Pinpoint the cell where the given text exists, returning its (x, y) midpoint coordinate. 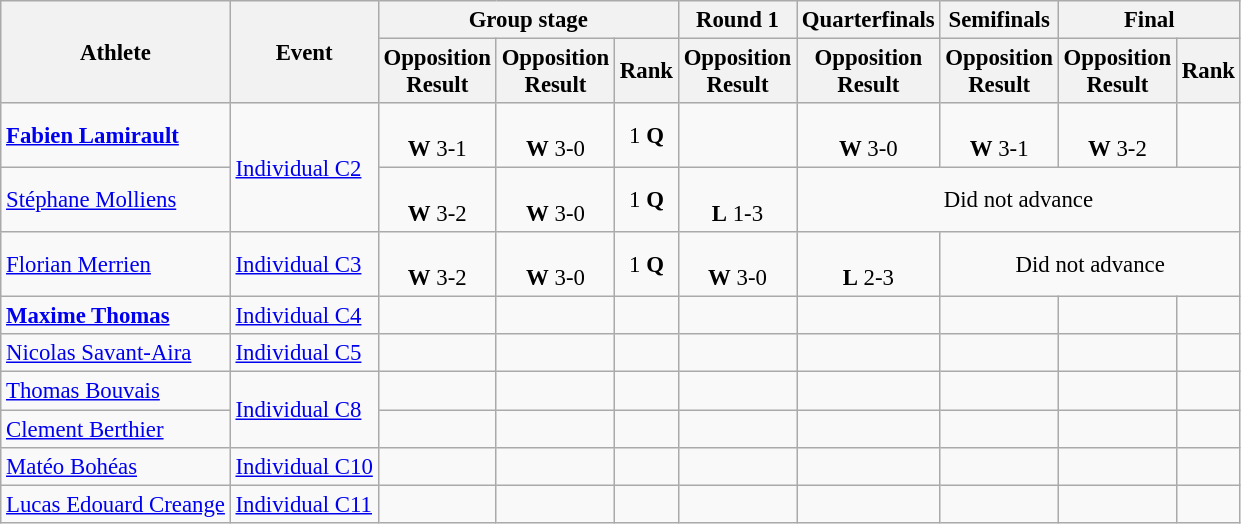
Individual C2 (304, 168)
Clement Berthier (116, 429)
Florian Merrien (116, 264)
Semifinals (999, 20)
Round 1 (737, 20)
Event (304, 52)
Individual C3 (304, 264)
L 1-3 (737, 200)
Athlete (116, 52)
Thomas Bouvais (116, 391)
Lucas Edouard Creange (116, 504)
Nicolas Savant-Aira (116, 353)
Stéphane Molliens (116, 200)
Final (1149, 20)
Fabien Lamirault (116, 136)
Individual C10 (304, 466)
Group stage (528, 20)
Individual C11 (304, 504)
Maxime Thomas (116, 316)
Individual C4 (304, 316)
Individual C8 (304, 410)
Individual C5 (304, 353)
Quarterfinals (868, 20)
Matéo Bohéas (116, 466)
L 2-3 (868, 264)
